From the cell containing the given text, extract its center point as [X, Y] coordinate. 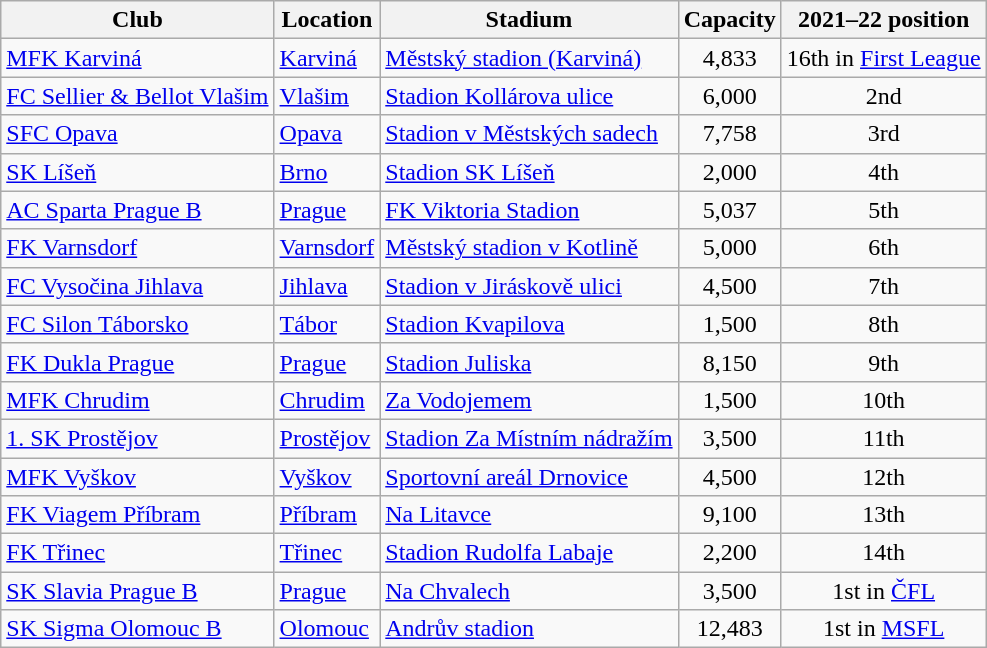
Za Vodojemem [529, 400]
Stadion Kollárova ulice [529, 96]
Stadion Rudolfa Labaje [529, 553]
Vyškov [327, 477]
Capacity [730, 20]
5,037 [730, 210]
Vlašim [327, 96]
Olomouc [327, 629]
Stadion Juliska [529, 362]
Městský stadion (Karviná) [529, 58]
FK Viktoria Stadion [529, 210]
SK Líšeň [138, 172]
14th [884, 553]
MFK Chrudim [138, 400]
FC Sellier & Bellot Vlašim [138, 96]
12th [884, 477]
Location [327, 20]
FK Třinec [138, 553]
MFK Vyškov [138, 477]
6th [884, 248]
Příbram [327, 515]
FC Vysočina Jihlava [138, 286]
5th [884, 210]
13th [884, 515]
11th [884, 438]
1. SK Prostějov [138, 438]
8,150 [730, 362]
Opava [327, 134]
Sportovní areál Drnovice [529, 477]
FK Dukla Prague [138, 362]
Třinec [327, 553]
Stadion Za Místním nádražím [529, 438]
2nd [884, 96]
Club [138, 20]
3rd [884, 134]
1st in MSFL [884, 629]
SFC Opava [138, 134]
2,200 [730, 553]
Jihlava [327, 286]
FC Silon Táborsko [138, 324]
9,100 [730, 515]
Městský stadion v Kotlině [529, 248]
Andrův stadion [529, 629]
Varnsdorf [327, 248]
Stadion Kvapilova [529, 324]
6,000 [730, 96]
Chrudim [327, 400]
5,000 [730, 248]
2,000 [730, 172]
4th [884, 172]
FK Varnsdorf [138, 248]
FK Viagem Příbram [138, 515]
Stadion v Městských sadech [529, 134]
Stadion v Jiráskově ulici [529, 286]
7,758 [730, 134]
10th [884, 400]
Stadium [529, 20]
SK Sigma Olomouc B [138, 629]
16th in First League [884, 58]
Stadion SK Líšeň [529, 172]
Prostějov [327, 438]
Na Litavce [529, 515]
7th [884, 286]
Tábor [327, 324]
2021–22 position [884, 20]
MFK Karviná [138, 58]
12,483 [730, 629]
Karviná [327, 58]
1st in ČFL [884, 591]
4,833 [730, 58]
Brno [327, 172]
SK Slavia Prague B [138, 591]
9th [884, 362]
AC Sparta Prague B [138, 210]
Na Chvalech [529, 591]
8th [884, 324]
